Pinpoint the cell where the given text exists, returning its [X, Y] midpoint coordinate. 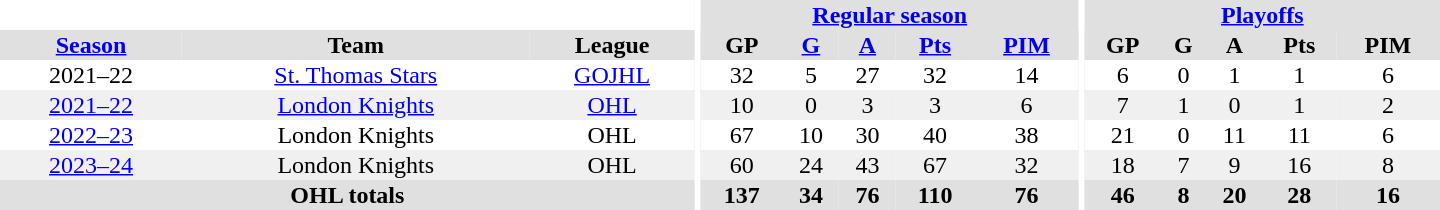
28 [1300, 195]
24 [812, 165]
27 [868, 75]
18 [1123, 165]
30 [868, 135]
OHL totals [348, 195]
110 [936, 195]
60 [742, 165]
137 [742, 195]
40 [936, 135]
St. Thomas Stars [356, 75]
Playoffs [1262, 15]
34 [812, 195]
14 [1027, 75]
Team [356, 45]
9 [1234, 165]
GOJHL [612, 75]
League [612, 45]
5 [812, 75]
38 [1027, 135]
21 [1123, 135]
20 [1234, 195]
Season [91, 45]
2023–24 [91, 165]
Regular season [890, 15]
43 [868, 165]
2 [1388, 105]
2022–23 [91, 135]
46 [1123, 195]
